Find where the given text appears and provide that cell's center as [x, y] coordinate. 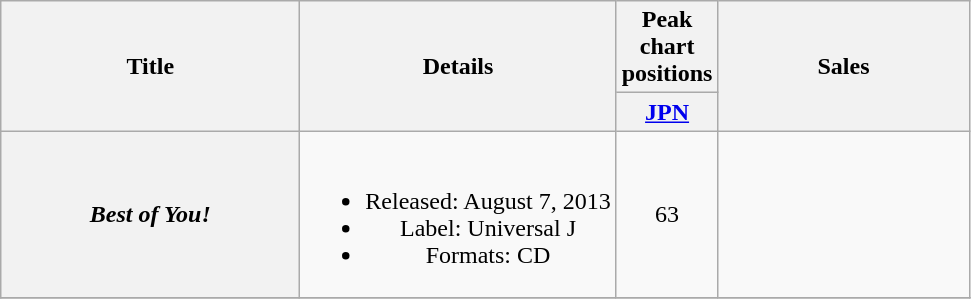
Released: August 7, 2013Label: Universal JFormats: CD [458, 214]
JPN [667, 112]
63 [667, 214]
Best of You! [150, 214]
Sales [844, 66]
Peak chart positions [667, 47]
Details [458, 66]
Title [150, 66]
